Search for the cell housing the specified text and yield its [X, Y] center coordinate. 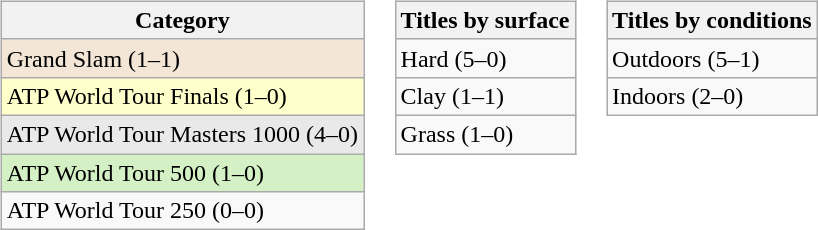
ATP World Tour 500 (1–0) [182, 173]
ATP World Tour Finals (1–0) [182, 96]
Titles by surface [485, 20]
Grand Slam (1–1) [182, 58]
Grass (1–0) [485, 134]
ATP World Tour 250 (0–0) [182, 211]
Hard (5–0) [485, 58]
Indoors (2–0) [712, 96]
Category [182, 20]
Titles by conditions [712, 20]
ATP World Tour Masters 1000 (4–0) [182, 134]
Clay (1–1) [485, 96]
Outdoors (5–1) [712, 58]
